Detect which cell encompasses the target text, then output its [x, y] center coordinate. 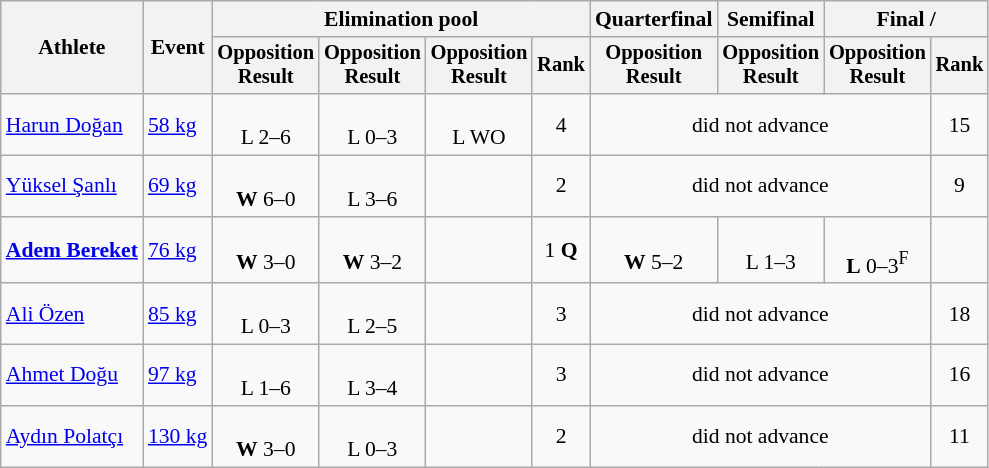
Adem Bereket [72, 250]
16 [960, 376]
Athlete [72, 48]
Ali Özen [72, 314]
W 5–2 [654, 250]
58 kg [178, 124]
97 kg [178, 376]
L 2–5 [372, 314]
Ahmet Doğu [72, 376]
W 3–2 [372, 250]
Yüksel Şanlı [72, 186]
76 kg [178, 250]
Quarterfinal [654, 19]
Semifinal [770, 19]
W 6–0 [266, 186]
Harun Doğan [72, 124]
130 kg [178, 436]
L 1–6 [266, 376]
Event [178, 48]
L 3–6 [372, 186]
L WO [480, 124]
Aydın Polatçı [72, 436]
L 2–6 [266, 124]
1 Q [561, 250]
15 [960, 124]
Elimination pool [400, 19]
85 kg [178, 314]
4 [561, 124]
Final / [906, 19]
9 [960, 186]
69 kg [178, 186]
L 1–3 [770, 250]
11 [960, 436]
L 3–4 [372, 376]
L 0–3F [878, 250]
18 [960, 314]
